Search for the cell housing the specified text and yield its (X, Y) center coordinate. 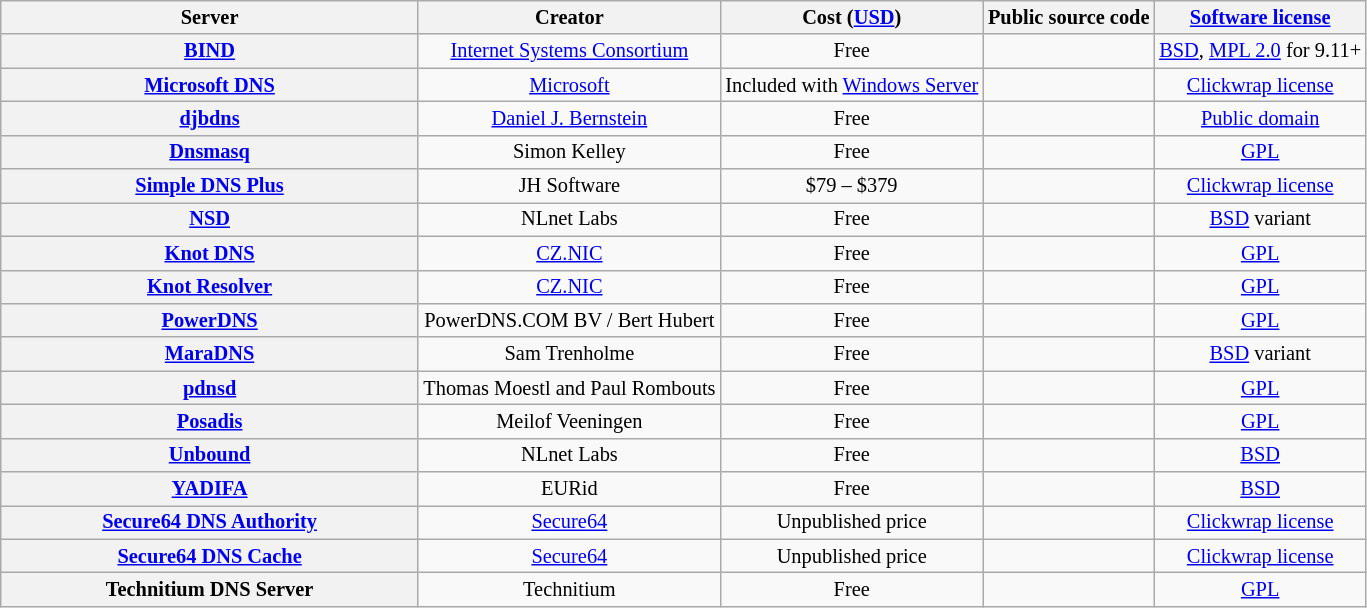
Sam Trenholme (569, 354)
Daniel J. Bernstein (569, 118)
Posadis (210, 421)
Cost (USD) (852, 17)
Included with Windows Server (852, 85)
Server (210, 17)
Microsoft (569, 85)
BIND (210, 51)
Simon Kelley (569, 152)
Knot Resolver (210, 287)
JH Software (569, 186)
pdnsd (210, 388)
$79 – $379 (852, 186)
YADIFA (210, 489)
MaraDNS (210, 354)
NSD (210, 219)
PowerDNS (210, 320)
Simple DNS Plus (210, 186)
Secure64 DNS Cache (210, 556)
Technitium DNS Server (210, 589)
Technitium (569, 589)
Knot DNS (210, 253)
Microsoft DNS (210, 85)
Unbound (210, 455)
PowerDNS.COM BV / Bert Hubert (569, 320)
Public domain (1260, 118)
Creator (569, 17)
EURid (569, 489)
Software license (1260, 17)
Meilof Veeningen (569, 421)
Internet Systems Consortium (569, 51)
Public source code (1068, 17)
djbdns (210, 118)
Dnsmasq (210, 152)
BSD, MPL 2.0 for 9.11+ (1260, 51)
Thomas Moestl and Paul Rombouts (569, 388)
Secure64 DNS Authority (210, 522)
